Pinpoint the cell where the given text exists, returning its (x, y) midpoint coordinate. 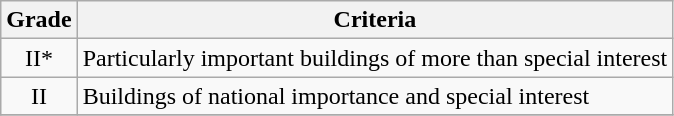
Particularly important buildings of more than special interest (375, 58)
Criteria (375, 20)
Grade (39, 20)
II (39, 96)
II* (39, 58)
Buildings of national importance and special interest (375, 96)
